Find where the given text appears and provide that cell's center as (X, Y) coordinate. 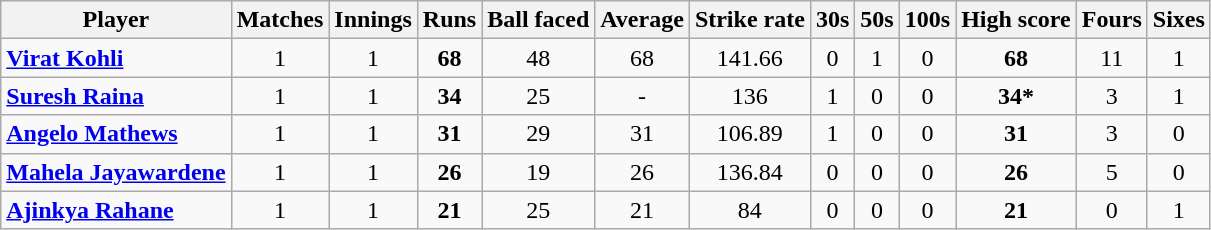
Matches (280, 20)
High score (1016, 20)
84 (750, 210)
34* (1016, 96)
5 (1112, 172)
106.89 (750, 134)
Fours (1112, 20)
136 (750, 96)
Mahela Jayawardene (116, 172)
Average (642, 20)
Ball faced (538, 20)
34 (449, 96)
100s (927, 20)
30s (832, 20)
11 (1112, 58)
Angelo Mathews (116, 134)
50s (877, 20)
Runs (449, 20)
Strike rate (750, 20)
Innings (373, 20)
19 (538, 172)
Virat Kohli (116, 58)
Player (116, 20)
48 (538, 58)
136.84 (750, 172)
- (642, 96)
Sixes (1178, 20)
29 (538, 134)
Ajinkya Rahane (116, 210)
141.66 (750, 58)
Suresh Raina (116, 96)
